Search for the cell housing the specified text and yield its (x, y) center coordinate. 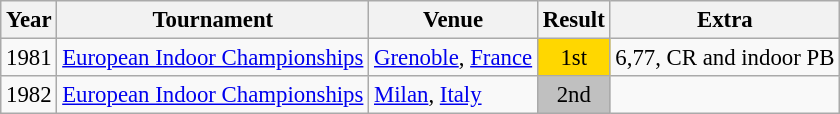
Milan, Italy (454, 95)
6,77, CR and indoor PB (725, 58)
1981 (29, 58)
Venue (454, 20)
1st (574, 58)
1982 (29, 95)
2nd (574, 95)
Extra (725, 20)
Result (574, 20)
Grenoble, France (454, 58)
Year (29, 20)
Tournament (213, 20)
